Extract the [x, y] coordinate from the center of the cell holding the provided text.  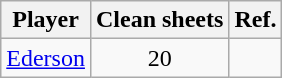
20 [159, 58]
Ederson [46, 58]
Clean sheets [159, 20]
Ref. [256, 20]
Player [46, 20]
